Locate the cell with the specified text and output its (X, Y) center coordinate. 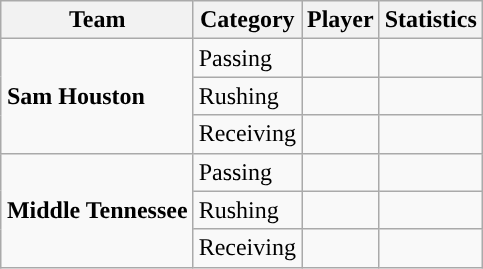
Player (341, 20)
Team (97, 20)
Statistics (430, 20)
Category (247, 20)
Middle Tennessee (97, 210)
Sam Houston (97, 96)
